Extract the [x, y] coordinate from the center of the cell holding the provided text.  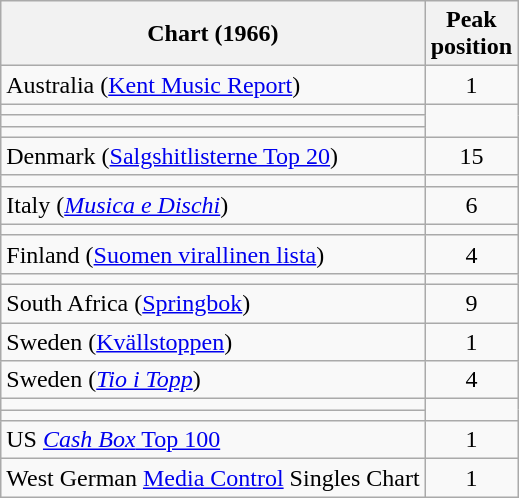
Sweden (Tio i Topp) [213, 380]
Chart (1966) [213, 34]
Australia (Kent Music Report) [213, 85]
Italy (Musica e Dischi) [213, 205]
South Africa (Springbok) [213, 303]
Peakposition [471, 34]
Sweden (Kvällstoppen) [213, 341]
West German Media Control Singles Chart [213, 478]
Finland (Suomen virallinen lista) [213, 254]
US Cash Box Top 100 [213, 440]
6 [471, 205]
9 [471, 303]
15 [471, 156]
Denmark (Salgshitlisterne Top 20) [213, 156]
